Determine the (x, y) coordinate at the center of the cell enclosing the given text.  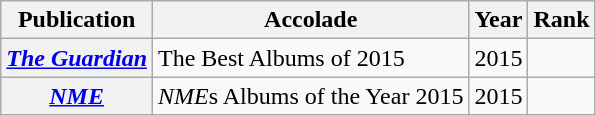
The Best Albums of 2015 (311, 58)
Rank (562, 20)
NME (77, 96)
The Guardian (77, 58)
Accolade (311, 20)
Publication (77, 20)
Year (498, 20)
NMEs Albums of the Year 2015 (311, 96)
